Capture the cell that displays the provided text and extract its (x, y) central coordinate. 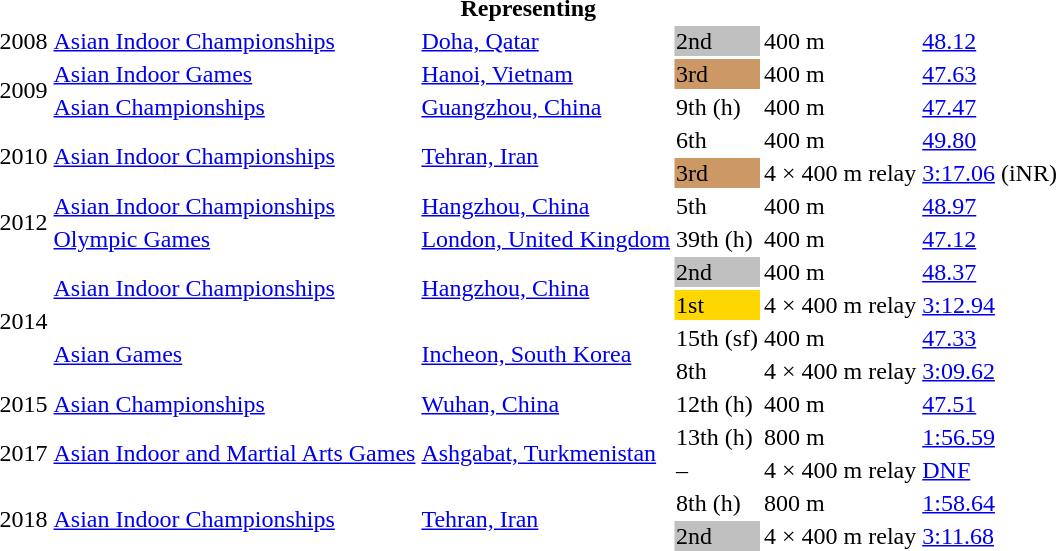
Asian Games (234, 354)
Olympic Games (234, 239)
Ashgabat, Turkmenistan (546, 454)
1st (718, 305)
Guangzhou, China (546, 107)
8th (718, 371)
Doha, Qatar (546, 41)
London, United Kingdom (546, 239)
6th (718, 140)
Incheon, South Korea (546, 354)
9th (h) (718, 107)
13th (h) (718, 437)
Asian Indoor and Martial Arts Games (234, 454)
5th (718, 206)
– (718, 470)
39th (h) (718, 239)
8th (h) (718, 503)
Asian Indoor Games (234, 74)
15th (sf) (718, 338)
Hanoi, Vietnam (546, 74)
12th (h) (718, 404)
Wuhan, China (546, 404)
